Pinpoint the cell where the given text exists, returning its [X, Y] midpoint coordinate. 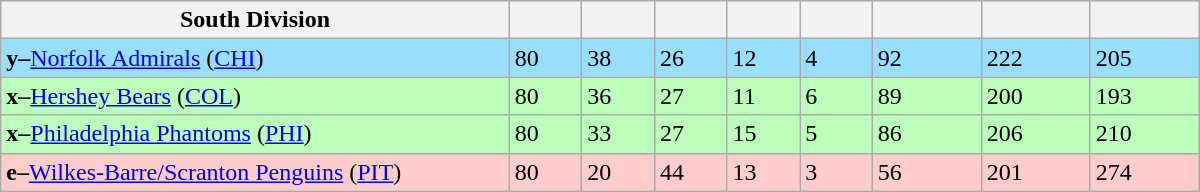
6 [836, 96]
36 [618, 96]
3 [836, 172]
33 [618, 134]
11 [764, 96]
210 [1144, 134]
4 [836, 58]
205 [1144, 58]
200 [1036, 96]
86 [926, 134]
38 [618, 58]
5 [836, 134]
274 [1144, 172]
y–Norfolk Admirals (CHI) [255, 58]
15 [764, 134]
92 [926, 58]
x–Hershey Bears (COL) [255, 96]
12 [764, 58]
201 [1036, 172]
222 [1036, 58]
South Division [255, 20]
56 [926, 172]
206 [1036, 134]
x–Philadelphia Phantoms (PHI) [255, 134]
44 [690, 172]
e–Wilkes-Barre/Scranton Penguins (PIT) [255, 172]
89 [926, 96]
26 [690, 58]
13 [764, 172]
193 [1144, 96]
20 [618, 172]
